From the cell containing the given text, extract its center point as (x, y) coordinate. 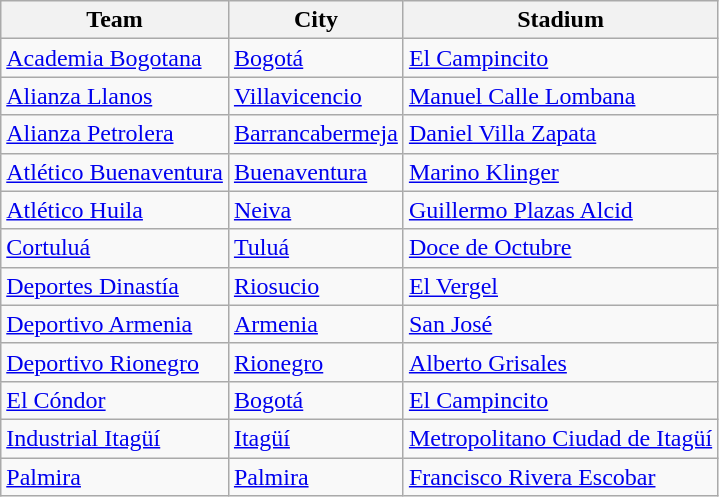
Alianza Llanos (115, 96)
Armenia (316, 324)
Barrancabermeja (316, 134)
Deportivo Rionegro (115, 362)
Francisco Rivera Escobar (560, 477)
Villavicencio (316, 96)
El Cóndor (115, 400)
Atlético Huila (115, 210)
Deportivo Armenia (115, 324)
Rionegro (316, 362)
Alberto Grisales (560, 362)
Stadium (560, 20)
Neiva (316, 210)
Daniel Villa Zapata (560, 134)
Atlético Buenaventura (115, 172)
Doce de Octubre (560, 248)
Marino Klinger (560, 172)
Deportes Dinastía (115, 286)
Guillermo Plazas Alcid (560, 210)
Riosucio (316, 286)
Alianza Petrolera (115, 134)
Buenaventura (316, 172)
Academia Bogotana (115, 58)
San José (560, 324)
Itagüí (316, 438)
City (316, 20)
Industrial Itagüí (115, 438)
El Vergel (560, 286)
Manuel Calle Lombana (560, 96)
Metropolitano Ciudad de Itagüí (560, 438)
Cortuluá (115, 248)
Tuluá (316, 248)
Team (115, 20)
